From the cell containing the given text, extract its center point as [x, y] coordinate. 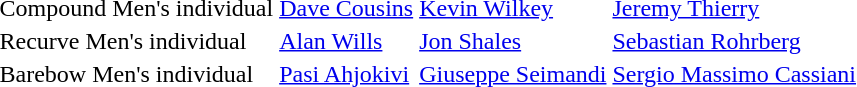
Alan Wills [346, 41]
Jon Shales [513, 41]
